Capture the cell that displays the provided text and extract its [x, y] central coordinate. 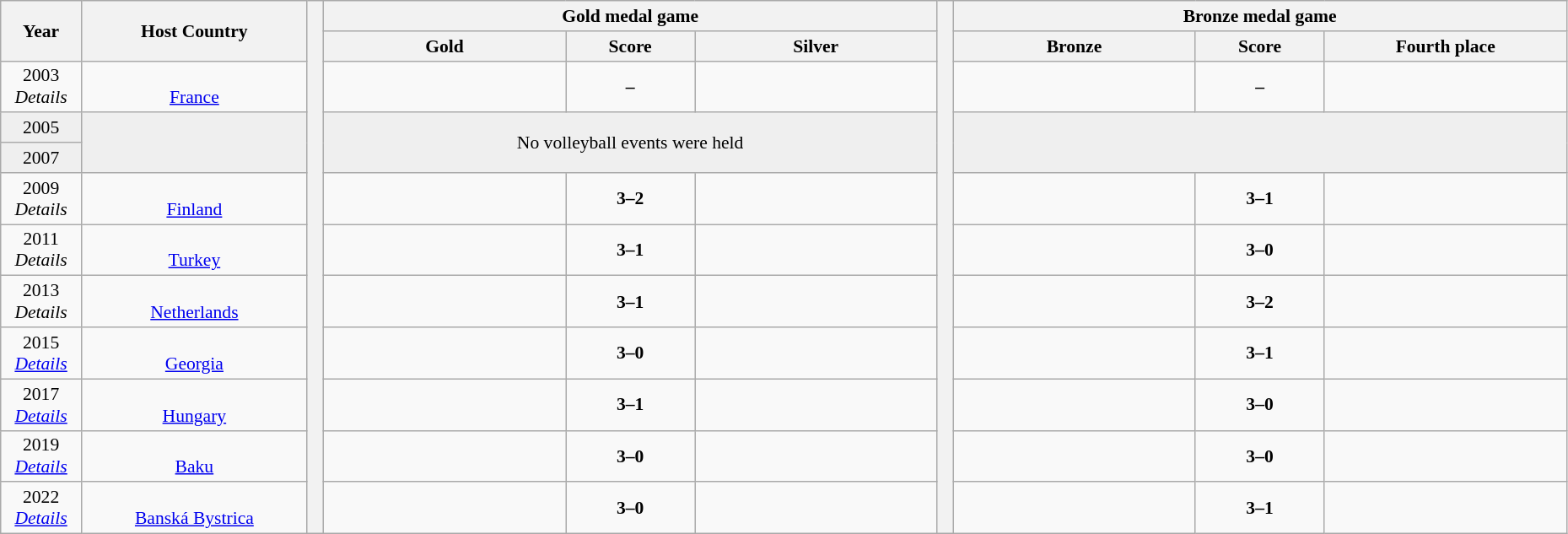
Year [41, 30]
Hungary [194, 405]
2009 Details [41, 199]
Turkey [194, 250]
2019Details [41, 456]
2003 Details [41, 86]
2017 Details [41, 405]
Bronze medal game [1260, 16]
Netherlands [194, 302]
Gold medal game [629, 16]
Georgia [194, 353]
Host Country [194, 30]
2015 Details [41, 353]
2022Details [41, 508]
Finland [194, 199]
France [194, 86]
Banská Bystrica [194, 508]
Fourth place [1446, 46]
2011 Details [41, 250]
Silver [816, 46]
Bronze [1075, 46]
2013 Details [41, 302]
No volleyball events were held [629, 143]
Baku [194, 456]
2005 [41, 128]
Gold [444, 46]
2007 [41, 158]
